Search for the cell housing the specified text and yield its [X, Y] center coordinate. 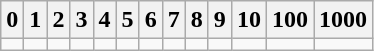
1000 [344, 20]
100 [290, 20]
9 [220, 20]
7 [174, 20]
5 [128, 20]
2 [58, 20]
3 [82, 20]
1 [36, 20]
10 [248, 20]
4 [104, 20]
0 [12, 20]
6 [150, 20]
8 [196, 20]
